For the text-containing cell, return its midpoint in (X, Y) coordinate format. 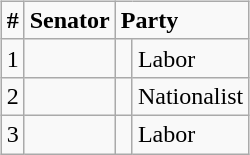
1 (12, 58)
2 (12, 96)
Party (182, 20)
Nationalist (190, 96)
3 (12, 134)
# (12, 20)
Senator (70, 20)
